Find where the given text appears and provide that cell's center as (X, Y) coordinate. 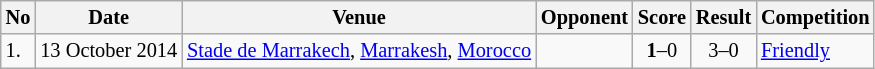
No (18, 17)
13 October 2014 (108, 51)
Stade de Marrakech, Marrakesh, Morocco (359, 51)
Friendly (815, 51)
1–0 (662, 51)
Opponent (584, 17)
Date (108, 17)
Score (662, 17)
1. (18, 51)
Result (724, 17)
3–0 (724, 51)
Competition (815, 17)
Venue (359, 17)
